From the cell containing the given text, extract its center point as [x, y] coordinate. 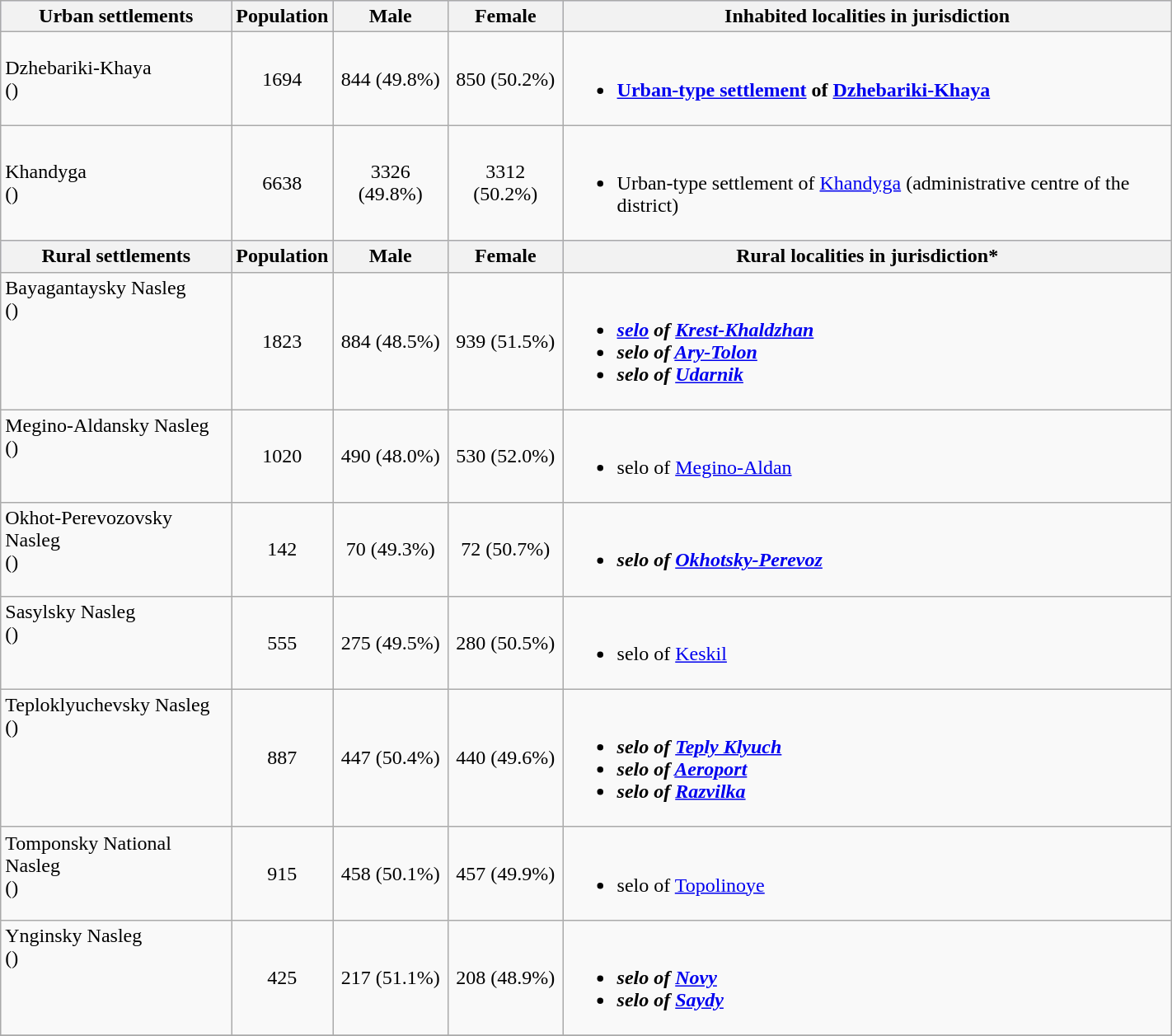
Megino-Aldansky Nasleg() [116, 457]
457 (49.9%) [505, 874]
915 [282, 874]
425 [282, 977]
1694 [282, 79]
72 (50.7%) [505, 549]
884 (48.5%) [391, 341]
3326 (49.8%) [391, 183]
Okhot-Perevozovsky Nasleg() [116, 549]
Ynginsky Nasleg() [116, 977]
3312 (50.2%) [505, 183]
440 (49.6%) [505, 758]
selo of Topolinoye [867, 874]
850 (50.2%) [505, 79]
217 (51.1%) [391, 977]
selo of Novyselo of Saydy [867, 977]
selo of Krest-Khaldzhanselo of Ary-Tolonselo of Udarnik [867, 341]
Rural settlements [116, 256]
Tomponsky National Nasleg() [116, 874]
142 [282, 549]
447 (50.4%) [391, 758]
844 (49.8%) [391, 79]
939 (51.5%) [505, 341]
Urban-type settlement of Dzhebariki-Khaya [867, 79]
selo of Teply Klyuchselo of Aeroportselo of Razvilka [867, 758]
208 (48.9%) [505, 977]
Khandyga() [116, 183]
458 (50.1%) [391, 874]
6638 [282, 183]
Teploklyuchevsky Nasleg() [116, 758]
490 (48.0%) [391, 457]
275 (49.5%) [391, 643]
Rural localities in jurisdiction* [867, 256]
887 [282, 758]
Dzhebariki-Khaya() [116, 79]
1020 [282, 457]
selo of Megino-Aldan [867, 457]
selo of Keskil [867, 643]
280 (50.5%) [505, 643]
Inhabited localities in jurisdiction [867, 16]
530 (52.0%) [505, 457]
Bayagantaysky Nasleg() [116, 341]
selo of Okhotsky-Perevoz [867, 549]
Sasylsky Nasleg() [116, 643]
Urban settlements [116, 16]
70 (49.3%) [391, 549]
Urban-type settlement of Khandyga (administrative centre of the district) [867, 183]
555 [282, 643]
1823 [282, 341]
